Return [x, y] of the center of cell containing provided text 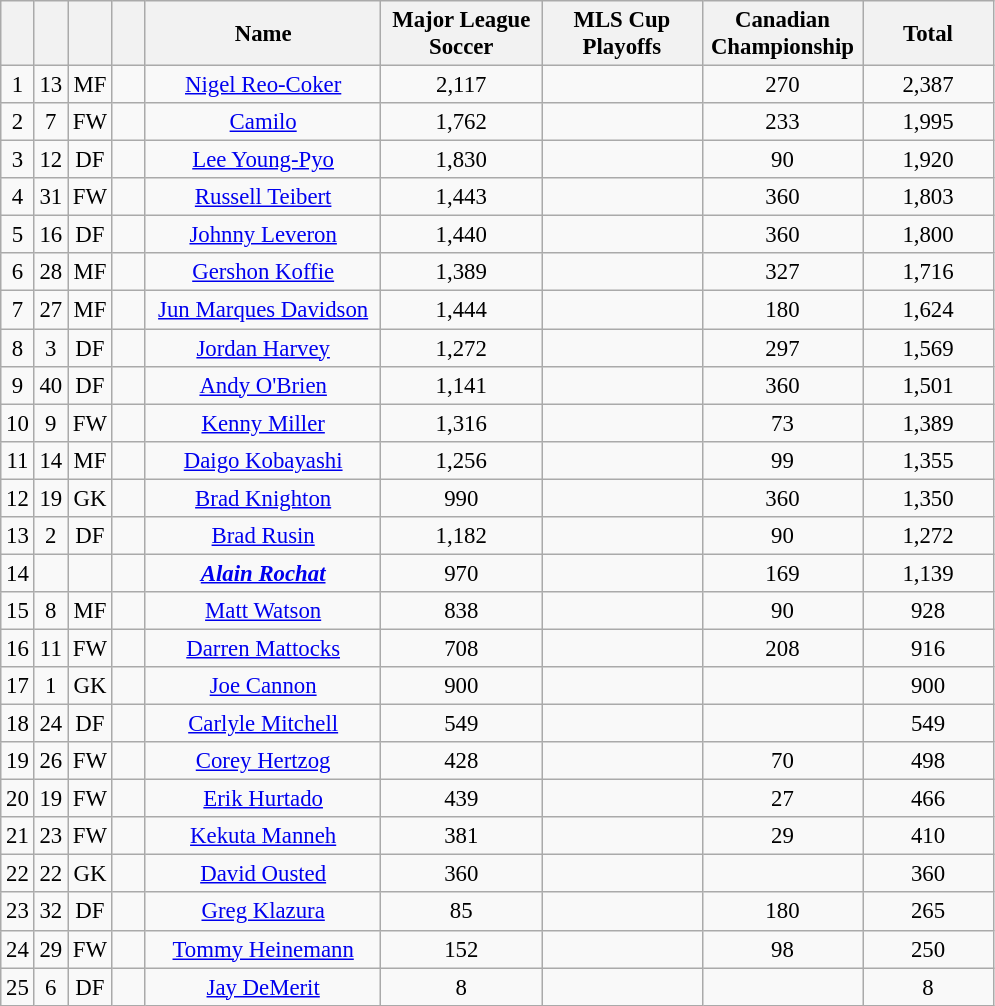
270 [782, 85]
Corey Hertzog [263, 761]
Canadian Championship [782, 34]
1,995 [928, 122]
Daigo Kobayashi [263, 460]
169 [782, 573]
40 [50, 385]
Jun Marques Davidson [263, 310]
10 [18, 423]
1,440 [462, 235]
2,387 [928, 85]
17 [18, 686]
1,141 [462, 385]
928 [928, 611]
410 [928, 836]
1,443 [462, 197]
1,256 [462, 460]
5 [18, 235]
21 [18, 836]
Johnny Leveron [263, 235]
73 [782, 423]
Carlyle Mitchell [263, 724]
Jay DeMerit [263, 987]
381 [462, 836]
208 [782, 648]
MLS Cup Playoffs [622, 34]
Kekuta Manneh [263, 836]
99 [782, 460]
85 [462, 912]
Matt Watson [263, 611]
31 [50, 197]
916 [928, 648]
327 [782, 273]
Darren Mattocks [263, 648]
Greg Klazura [263, 912]
1,624 [928, 310]
32 [50, 912]
Camilo [263, 122]
2,117 [462, 85]
Kenny Miller [263, 423]
Russell Teibert [263, 197]
Major League Soccer [462, 34]
1,444 [462, 310]
Name [263, 34]
428 [462, 761]
1,830 [462, 160]
Lee Young-Pyo [263, 160]
1,803 [928, 197]
28 [50, 273]
1,501 [928, 385]
1,350 [928, 498]
20 [18, 799]
1,920 [928, 160]
1,139 [928, 573]
Gershon Koffie [263, 273]
Tommy Heinemann [263, 949]
Nigel Reo-Coker [263, 85]
152 [462, 949]
26 [50, 761]
Brad Knighton [263, 498]
990 [462, 498]
David Ousted [263, 874]
Jordan Harvey [263, 348]
970 [462, 573]
98 [782, 949]
Alain Rochat [263, 573]
1,762 [462, 122]
4 [18, 197]
Joe Cannon [263, 686]
708 [462, 648]
233 [782, 122]
15 [18, 611]
18 [18, 724]
297 [782, 348]
498 [928, 761]
466 [928, 799]
1,355 [928, 460]
265 [928, 912]
439 [462, 799]
1,569 [928, 348]
1,800 [928, 235]
Total [928, 34]
250 [928, 949]
1,182 [462, 536]
70 [782, 761]
25 [18, 987]
1,316 [462, 423]
Andy O'Brien [263, 385]
Erik Hurtado [263, 799]
838 [462, 611]
1,716 [928, 273]
Brad Rusin [263, 536]
